Pinpoint the cell where the given text exists, returning its [X, Y] midpoint coordinate. 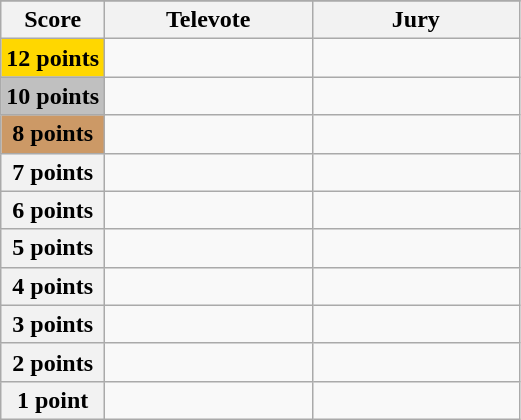
12 points [53, 58]
Score [53, 20]
5 points [53, 248]
2 points [53, 362]
1 point [53, 400]
7 points [53, 172]
3 points [53, 324]
4 points [53, 286]
Jury [416, 20]
6 points [53, 210]
Televote [209, 20]
10 points [53, 96]
8 points [53, 134]
